Capture the cell that displays the provided text and extract its [x, y] central coordinate. 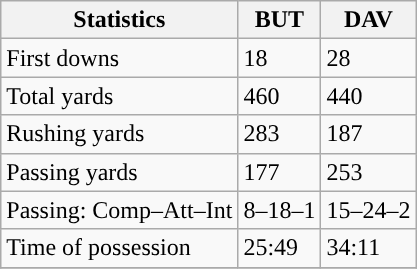
460 [280, 96]
253 [368, 172]
DAV [368, 20]
440 [368, 96]
Statistics [120, 20]
Time of possession [120, 248]
34:11 [368, 248]
177 [280, 172]
Rushing yards [120, 134]
187 [368, 134]
Passing: Comp–Att–Int [120, 210]
BUT [280, 20]
15–24–2 [368, 210]
8–18–1 [280, 210]
28 [368, 58]
Passing yards [120, 172]
Total yards [120, 96]
25:49 [280, 248]
283 [280, 134]
18 [280, 58]
First downs [120, 58]
